Return the [X, Y] coordinate for the center point of the cell that contains the specified text.  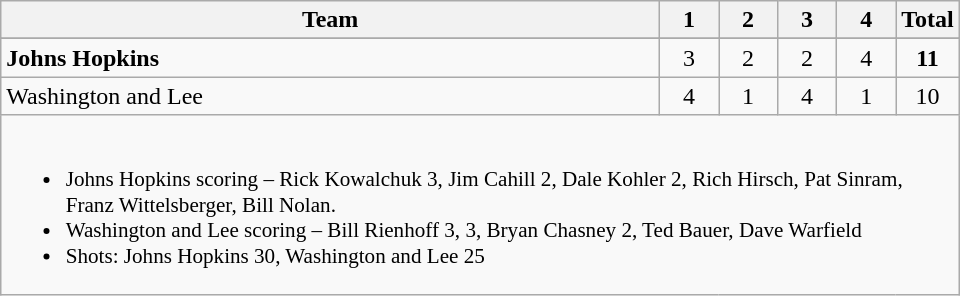
Team [330, 20]
11 [928, 58]
Washington and Lee [330, 96]
Johns Hopkins [330, 58]
Total [928, 20]
10 [928, 96]
